Locate the cell with the specified text and output its (X, Y) center coordinate. 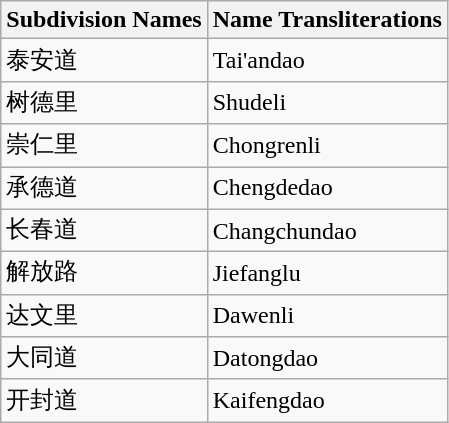
Name Transliterations (327, 20)
Tai'andao (327, 60)
开封道 (104, 400)
Kaifengdao (327, 400)
承德道 (104, 188)
Subdivision Names (104, 20)
泰安道 (104, 60)
Chongrenli (327, 146)
达文里 (104, 316)
树德里 (104, 102)
Chengdedao (327, 188)
Dawenli (327, 316)
Jiefanglu (327, 274)
大同道 (104, 358)
Changchundao (327, 230)
崇仁里 (104, 146)
长春道 (104, 230)
解放路 (104, 274)
Shudeli (327, 102)
Datongdao (327, 358)
